Determine the (x, y) coordinate at the center of the cell enclosing the given text.  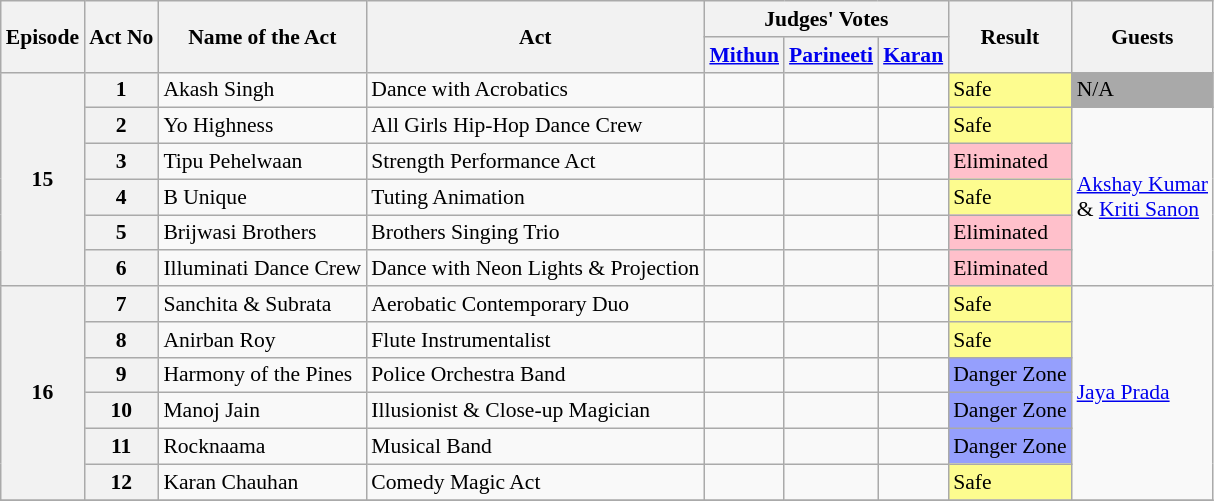
Police Orchestra Band (535, 375)
6 (121, 269)
Sanchita & Subrata (262, 304)
Name of the Act (262, 36)
Result (1010, 36)
Aerobatic Contemporary Duo (535, 304)
N/A (1142, 90)
Anirban Roy (262, 340)
15 (42, 179)
7 (121, 304)
Harmony of the Pines (262, 375)
Karan (913, 55)
3 (121, 162)
11 (121, 447)
Akash Singh (262, 90)
16 (42, 393)
Rocknaama (262, 447)
All Girls Hip-Hop Dance Crew (535, 126)
Musical Band (535, 447)
Judges' Votes (826, 19)
2 (121, 126)
Act (535, 36)
Dance with Neon Lights & Projection (535, 269)
Dance with Acrobatics (535, 90)
Yo Highness (262, 126)
Illuminati Dance Crew (262, 269)
Brothers Singing Trio (535, 233)
Jaya Prada (1142, 393)
5 (121, 233)
Brijwasi Brothers (262, 233)
Flute Instrumentalist (535, 340)
Comedy Magic Act (535, 482)
B Unique (262, 197)
Episode (42, 36)
Guests (1142, 36)
Illusionist & Close-up Magician (535, 411)
Manoj Jain (262, 411)
8 (121, 340)
Tipu Pehelwaan (262, 162)
Parineeti (831, 55)
10 (121, 411)
Mithun (744, 55)
Strength Performance Act (535, 162)
Act No (121, 36)
Karan Chauhan (262, 482)
Tuting Animation (535, 197)
4 (121, 197)
9 (121, 375)
Akshay Kumar & Kriti Sanon (1142, 197)
12 (121, 482)
1 (121, 90)
